Determine the (X, Y) coordinate at the center of the cell enclosing the given text.  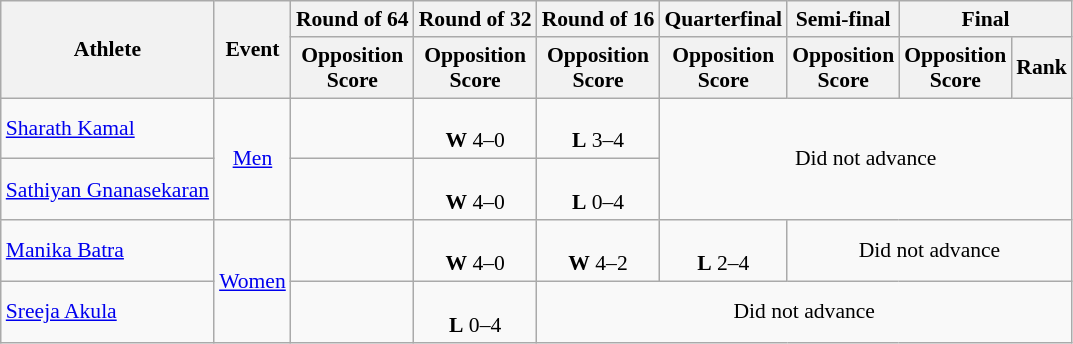
Event (252, 50)
Athlete (108, 50)
Final (986, 19)
Round of 32 (476, 19)
Quarterfinal (723, 19)
Women (252, 281)
Round of 64 (352, 19)
Sathiyan Gnanasekaran (108, 190)
Rank (1042, 68)
Semi-final (843, 19)
L 3–4 (598, 128)
Manika Batra (108, 250)
W 4–2 (598, 250)
L 2–4 (723, 250)
Sreeja Akula (108, 312)
Sharath Kamal (108, 128)
Men (252, 159)
Round of 16 (598, 19)
